Extract the [X, Y] coordinate from the center of the cell holding the provided text.  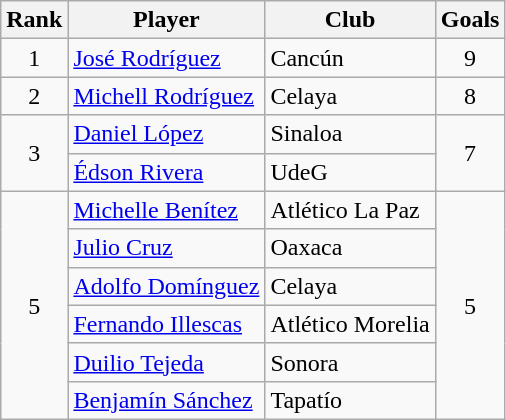
Tapatío [350, 400]
Atlético La Paz [350, 210]
Oaxaca [350, 248]
UdeG [350, 172]
Sinaloa [350, 134]
José Rodríguez [166, 58]
Player [166, 20]
Julio Cruz [166, 248]
Benjamín Sánchez [166, 400]
Cancún [350, 58]
9 [470, 58]
Atlético Morelia [350, 324]
Michelle Benítez [166, 210]
Adolfo Domínguez [166, 286]
Sonora [350, 362]
Goals [470, 20]
Club [350, 20]
7 [470, 153]
2 [34, 96]
Rank [34, 20]
Duilio Tejeda [166, 362]
Daniel López [166, 134]
3 [34, 153]
8 [470, 96]
Michell Rodríguez [166, 96]
Fernando Illescas [166, 324]
1 [34, 58]
Édson Rivera [166, 172]
